Detect which cell encompasses the target text, then output its [x, y] center coordinate. 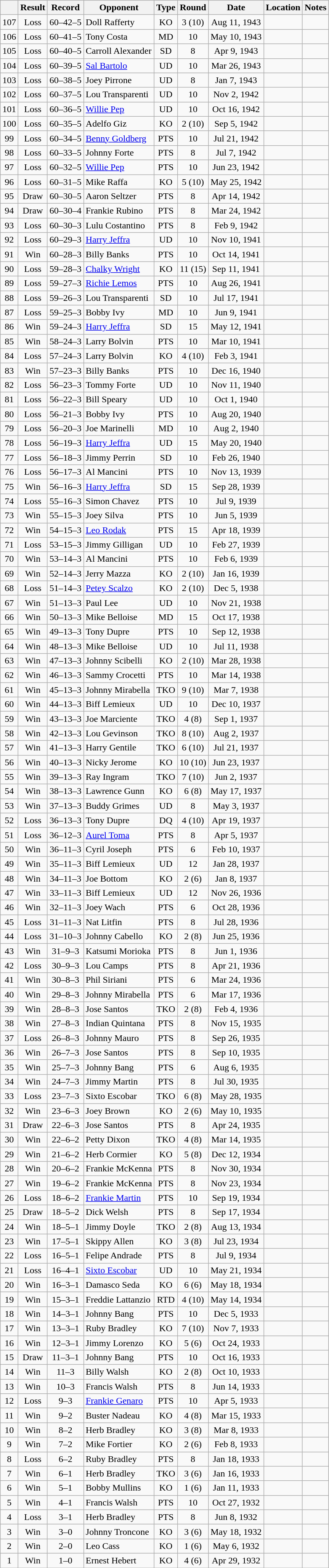
13–3–1 [66, 1328]
60–28–3 [66, 254]
Leo Rodak [119, 530]
5 (6) [193, 1343]
Apr 14, 1942 [236, 196]
Nov 26, 1936 [236, 893]
24–7–3 [66, 1081]
88 [9, 298]
Joey Silva [119, 516]
Carroll Alexander [119, 51]
91 [9, 254]
15–3–1 [66, 1299]
Johnny Mauro [119, 1038]
68 [9, 588]
56 [9, 762]
46 [9, 908]
60–33–5 [66, 153]
Jun 23, 1942 [236, 167]
Skippy Allen [119, 1241]
Benny Goldberg [119, 138]
Bill Speary [119, 399]
43 [9, 951]
7–2 [66, 1444]
45 [9, 922]
42–13–3 [66, 733]
60–32–5 [66, 167]
Johnny Cabello [119, 937]
48 [9, 878]
Jun 25, 1936 [236, 937]
Sal Bartolo [119, 66]
Richie Lemos [119, 283]
Jun 2, 1937 [236, 777]
51–14–3 [66, 588]
Date [236, 8]
47–13–3 [66, 661]
103 [9, 80]
Jan 11, 1933 [236, 1488]
Leo Cass [119, 1546]
Nov 10, 1941 [236, 240]
Dec 5, 1933 [236, 1314]
Frankie Genaro [119, 1401]
53 [9, 806]
93 [9, 225]
Jun 14, 1933 [236, 1386]
56–16–3 [66, 487]
36 [9, 1052]
Feb 3, 1941 [236, 356]
May 21, 1934 [236, 1270]
May 10, 1935 [236, 1111]
4–1 [66, 1502]
Petty Dixon [119, 1140]
36–13–3 [66, 820]
Nov 13, 1939 [236, 472]
59–28–3 [66, 269]
May 10, 1943 [236, 37]
21 [9, 1270]
13 [9, 1386]
6 (10) [193, 748]
6 (6) [193, 1285]
31–11–3 [66, 922]
82 [9, 385]
30 [9, 1140]
Aug 2, 1940 [236, 429]
4 (6) [193, 1560]
51 [9, 835]
Ray Ingram [119, 777]
Buster Nadeau [119, 1415]
80 [9, 414]
60–30–4 [66, 211]
Ernest Hebert [119, 1560]
Johnny Troncone [119, 1531]
18–5–2 [66, 1212]
47 [9, 893]
22–6–2 [66, 1140]
26 [9, 1198]
59–26–3 [66, 298]
Jul 9, 1939 [236, 501]
61 [9, 690]
Nov 21, 1938 [236, 602]
11–3 [66, 1372]
8 (10) [193, 733]
Opponent [119, 8]
53–14–3 [66, 559]
60–37–5 [66, 95]
Nicky Jerome [119, 762]
Nat Litfin [119, 922]
Jimmy Lorenzo [119, 1343]
May 18, 1934 [236, 1285]
May 6, 1932 [236, 1546]
Oct 10, 1933 [236, 1372]
Herb Cormier [119, 1154]
Jul 11, 1938 [236, 646]
Nov 23, 1934 [236, 1183]
9–2 [66, 1415]
Dec 5, 1938 [236, 588]
Apr 9, 1943 [236, 51]
Oct 16, 1933 [236, 1358]
Notes [315, 8]
87 [9, 312]
3 [9, 1531]
39 [9, 1009]
59–24–3 [66, 327]
Jun 23, 1937 [236, 762]
104 [9, 66]
Jul 9, 1934 [236, 1256]
81 [9, 399]
9 (10) [193, 690]
Harry Gentile [119, 748]
60–35–5 [66, 124]
Jun 5, 1939 [236, 516]
52–14–3 [66, 574]
23–7–3 [66, 1096]
Sep 5, 1942 [236, 124]
Sep 1, 1937 [236, 719]
86 [9, 327]
Jimmy Martin [119, 1081]
60–29–3 [66, 240]
Round [193, 8]
Lulu Costantino [119, 225]
Mar 14, 1935 [236, 1140]
Jan 18, 1933 [236, 1459]
1–0 [66, 1560]
Jan 16, 1939 [236, 574]
Jan 16, 1933 [236, 1473]
18–5–1 [66, 1227]
56–20–3 [66, 429]
Felipe Andrade [119, 1256]
50–13–3 [66, 617]
Jun 8, 1932 [236, 1517]
50 [9, 849]
Mar 17, 1936 [236, 994]
Nov 30, 1934 [236, 1169]
99 [9, 138]
95 [9, 196]
41–13–3 [66, 748]
9 [9, 1444]
100 [9, 124]
16 [9, 1343]
34 [9, 1081]
74 [9, 501]
DQ [165, 820]
Sep 26, 1935 [236, 1038]
Freddie Lattanzio [119, 1299]
Billy Walsh [119, 1372]
40 [9, 994]
Sep 10, 1935 [236, 1052]
22–6–3 [66, 1125]
Oct 27, 1932 [236, 1502]
56–23–3 [66, 385]
26–7–3 [66, 1052]
Joe Marciente [119, 719]
May 17, 1937 [236, 791]
Tony Costa [119, 37]
23–6–3 [66, 1111]
92 [9, 240]
30–9–3 [66, 966]
Feb 26, 1940 [236, 458]
16–5–1 [66, 1256]
60–30–5 [66, 196]
35 [9, 1067]
Paul Lee [119, 602]
60–34–5 [66, 138]
19 [9, 1299]
56–18–3 [66, 458]
Joey Pirrone [119, 80]
72 [9, 530]
Johnny Forte [119, 153]
6–2 [66, 1459]
52 [9, 820]
7 [9, 1473]
Apr 29, 1932 [236, 1560]
45–13–3 [66, 690]
Jul 21, 1942 [236, 138]
62 [9, 675]
Aug 13, 1934 [236, 1227]
May 3, 1937 [236, 806]
Feb 9, 1942 [236, 225]
58 [9, 733]
Simon Chavez [119, 501]
22 [9, 1256]
67 [9, 602]
107 [9, 22]
3–1 [66, 1517]
Jan 8, 1937 [236, 878]
Feb 10, 1937 [236, 849]
Buddy Grimes [119, 806]
29 [9, 1154]
Jul 28, 1936 [236, 922]
51–13–3 [66, 602]
Sep 28, 1939 [236, 487]
96 [9, 182]
60–39–5 [66, 66]
17 [9, 1328]
Jul 23, 1934 [236, 1241]
48–13–3 [66, 646]
Bobby Mullins [119, 1488]
106 [9, 37]
30–8–3 [66, 980]
Apr 21, 1936 [236, 966]
Jimmy Gilligan [119, 545]
97 [9, 167]
Aug 20, 1940 [236, 414]
41 [9, 980]
85 [9, 341]
Oct 17, 1938 [236, 617]
Aug 2, 1937 [236, 733]
8–2 [66, 1430]
56–21–3 [66, 414]
Sammy Crocetti [119, 675]
Mar 10, 1941 [236, 341]
27 [9, 1183]
Jimmy Perrin [119, 458]
5–1 [66, 1488]
Nov 11, 1940 [236, 385]
19–6–2 [66, 1183]
9–3 [66, 1401]
Mar 14, 1938 [236, 675]
38 [9, 1023]
53–15–3 [66, 545]
60–38–5 [66, 80]
60–40–5 [66, 51]
Dec 16, 1940 [236, 370]
Jan 28, 1937 [236, 864]
Tommy Forte [119, 385]
Dec 10, 1937 [236, 704]
60–30–3 [66, 225]
35–11–3 [66, 864]
90 [9, 269]
37–13–3 [66, 806]
Sep 17, 1934 [236, 1212]
Oct 16, 1942 [236, 109]
10–3 [66, 1386]
65 [9, 631]
17–5–1 [66, 1241]
Apr 5, 1933 [236, 1401]
4 [9, 1517]
20–6–2 [66, 1169]
Oct 24, 1933 [236, 1343]
Frankie Martin [119, 1198]
Feb 27, 1939 [236, 545]
24 [9, 1227]
18–6–2 [66, 1198]
46–13–3 [66, 675]
Adelfo Giz [119, 124]
5 (8) [193, 1154]
Result [33, 8]
21–6–2 [66, 1154]
49 [9, 864]
Joe Marinelli [119, 429]
Jul 30, 1935 [236, 1081]
31–10–3 [66, 937]
May 28, 1935 [236, 1096]
Jerry Mazza [119, 574]
May 12, 1941 [236, 327]
May 14, 1934 [236, 1299]
70 [9, 559]
May 20, 1940 [236, 443]
73 [9, 516]
42 [9, 966]
Aug 6, 1935 [236, 1067]
Mar 28, 1938 [236, 661]
Jun 9, 1941 [236, 312]
Frankie Rubino [119, 211]
Jul 7, 1942 [236, 153]
Sep 11, 1941 [236, 269]
102 [9, 95]
40–13–3 [66, 762]
32–11–3 [66, 908]
98 [9, 153]
Mar 7, 1938 [236, 690]
Chalky Wright [119, 269]
1 [9, 1560]
Oct 14, 1941 [236, 254]
Apr 5, 1937 [236, 835]
60–41–5 [66, 37]
16–3–1 [66, 1285]
11 [9, 1415]
94 [9, 211]
63 [9, 661]
6–1 [66, 1473]
39–13–3 [66, 777]
18 [9, 1314]
Dick Welsh [119, 1212]
12–3–1 [66, 1343]
20 [9, 1285]
Feb 4, 1936 [236, 1009]
59 [9, 719]
31–9–3 [66, 951]
60–31–5 [66, 182]
Apr 18, 1939 [236, 530]
57 [9, 748]
56–19–3 [66, 443]
37 [9, 1038]
11 (15) [193, 269]
Indian Quintana [119, 1023]
Joe Bottom [119, 878]
25–7–3 [66, 1067]
Aug 11, 1943 [236, 22]
Mar 8, 1933 [236, 1430]
16–4–1 [66, 1270]
Joey Wach [119, 908]
69 [9, 574]
Dec 12, 1934 [236, 1154]
5 [9, 1502]
75 [9, 487]
11–3–1 [66, 1358]
Nov 15, 1935 [236, 1023]
May 25, 1942 [236, 182]
60–42–5 [66, 22]
71 [9, 545]
28 [9, 1169]
May 18, 1932 [236, 1531]
33–11–3 [66, 893]
55 [9, 777]
84 [9, 356]
89 [9, 283]
105 [9, 51]
2–0 [66, 1546]
64 [9, 646]
Phil Siriani [119, 980]
36–11–3 [66, 849]
66 [9, 617]
56–17–3 [66, 472]
59–27–3 [66, 283]
29–8–3 [66, 994]
44 [9, 937]
Katsumi Morioka [119, 951]
Mar 15, 1933 [236, 1415]
59–25–3 [66, 312]
Aaron Seltzer [119, 196]
14–3–1 [66, 1314]
Mike Raffa [119, 182]
RTD [165, 1299]
32 [9, 1111]
49–13–3 [66, 631]
83 [9, 370]
23 [9, 1241]
3 (10) [193, 22]
31 [9, 1125]
54–15–3 [66, 530]
56–22–3 [66, 399]
43–13–3 [66, 719]
Location [283, 8]
76 [9, 472]
101 [9, 109]
Jul 17, 1941 [236, 298]
79 [9, 429]
60–36–5 [66, 109]
44–13–3 [66, 704]
27–8–3 [66, 1023]
Apr 19, 1937 [236, 820]
Aurel Toma [119, 835]
Mar 24, 1942 [236, 211]
54 [9, 791]
Sep 19, 1934 [236, 1198]
14 [9, 1372]
2 [9, 1546]
34–11–3 [66, 878]
Damasco Seda [119, 1285]
Aug 26, 1941 [236, 283]
Feb 8, 1933 [236, 1444]
Type [165, 8]
Jul 21, 1937 [236, 748]
Sep 12, 1938 [236, 631]
Lou Camps [119, 966]
3–0 [66, 1531]
5 (10) [193, 182]
Lawrence Gunn [119, 791]
38–13–3 [66, 791]
57–24–3 [66, 356]
Johnny Scibelli [119, 661]
Lou Gevinson [119, 733]
26–8–3 [66, 1038]
Joey Brown [119, 1111]
Mar 24, 1936 [236, 980]
Oct 28, 1936 [236, 908]
Apr 24, 1935 [236, 1125]
36–12–3 [66, 835]
25 [9, 1212]
60 [9, 704]
Jun 1, 1936 [236, 951]
57–23–3 [66, 370]
78 [9, 443]
Nov 2, 1942 [236, 95]
Jimmy Doyle [119, 1227]
10 (10) [193, 762]
28–8–3 [66, 1009]
Mike Fortier [119, 1444]
55–15–3 [66, 516]
77 [9, 458]
Feb 6, 1939 [236, 559]
Record [66, 8]
Nov 7, 1933 [236, 1328]
Doll Rafferty [119, 22]
58–24–3 [66, 341]
Oct 1, 1940 [236, 399]
33 [9, 1096]
Cyril Joseph [119, 849]
Petey Scalzo [119, 588]
55–16–3 [66, 501]
Mar 26, 1943 [236, 66]
Jan 7, 1943 [236, 80]
